Detect which cell encompasses the target text, then output its [x, y] center coordinate. 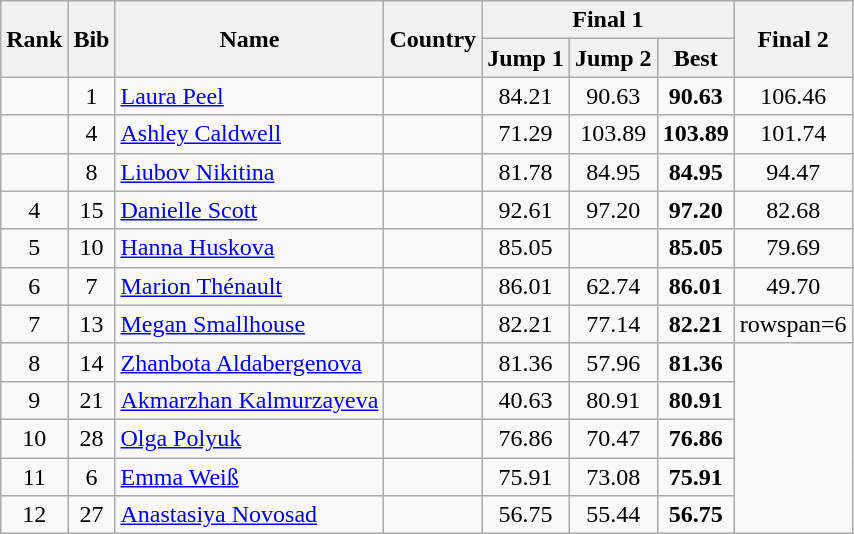
Final 1 [608, 20]
81.78 [526, 172]
Liubov Nikitina [250, 172]
12 [34, 515]
79.69 [793, 248]
15 [92, 210]
Danielle Scott [250, 210]
Jump 1 [526, 58]
27 [92, 515]
84.21 [526, 96]
Olga Polyuk [250, 438]
Marion Thénault [250, 286]
rowspan=6 [793, 324]
55.44 [613, 515]
49.70 [793, 286]
71.29 [526, 134]
57.96 [613, 362]
Hanna Huskova [250, 248]
5 [34, 248]
Rank [34, 39]
Best [696, 58]
Final 2 [793, 39]
1 [92, 96]
92.61 [526, 210]
14 [92, 362]
82.68 [793, 210]
106.46 [793, 96]
Zhanbota Aldabergenova [250, 362]
Name [250, 39]
Jump 2 [613, 58]
Akmarzhan Kalmurzayeva [250, 400]
Country [433, 39]
62.74 [613, 286]
28 [92, 438]
21 [92, 400]
101.74 [793, 134]
94.47 [793, 172]
Laura Peel [250, 96]
Anastasiya Novosad [250, 515]
77.14 [613, 324]
11 [34, 477]
73.08 [613, 477]
Bib [92, 39]
Ashley Caldwell [250, 134]
Emma Weiß [250, 477]
9 [34, 400]
13 [92, 324]
Megan Smallhouse [250, 324]
70.47 [613, 438]
40.63 [526, 400]
